Provide the [X, Y] coordinate of the cell's center where the given text is located.  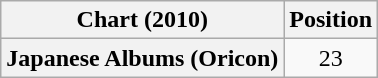
Japanese Albums (Oricon) [142, 58]
Chart (2010) [142, 20]
Position [331, 20]
23 [331, 58]
